For the text-containing cell, return its midpoint in (x, y) coordinate format. 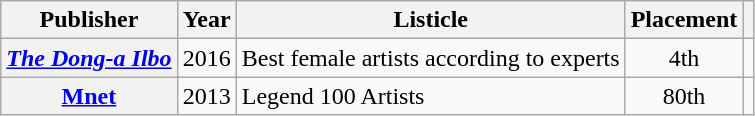
4th (684, 58)
Best female artists according to experts (430, 58)
The Dong-a Ilbo (89, 58)
2016 (206, 58)
Listicle (430, 20)
Publisher (89, 20)
Legend 100 Artists (430, 96)
Mnet (89, 96)
Placement (684, 20)
80th (684, 96)
2013 (206, 96)
Year (206, 20)
